Output the (X, Y) coordinate of the center of the cell containing the given text.  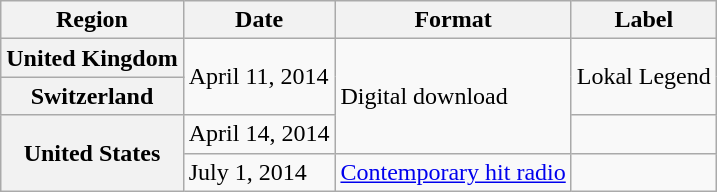
April 14, 2014 (259, 134)
United Kingdom (92, 58)
Date (259, 20)
Digital download (453, 96)
Label (644, 20)
Contemporary hit radio (453, 172)
Format (453, 20)
Region (92, 20)
United States (92, 153)
July 1, 2014 (259, 172)
Lokal Legend (644, 77)
Switzerland (92, 96)
April 11, 2014 (259, 77)
